Search for the cell housing the specified text and yield its [X, Y] center coordinate. 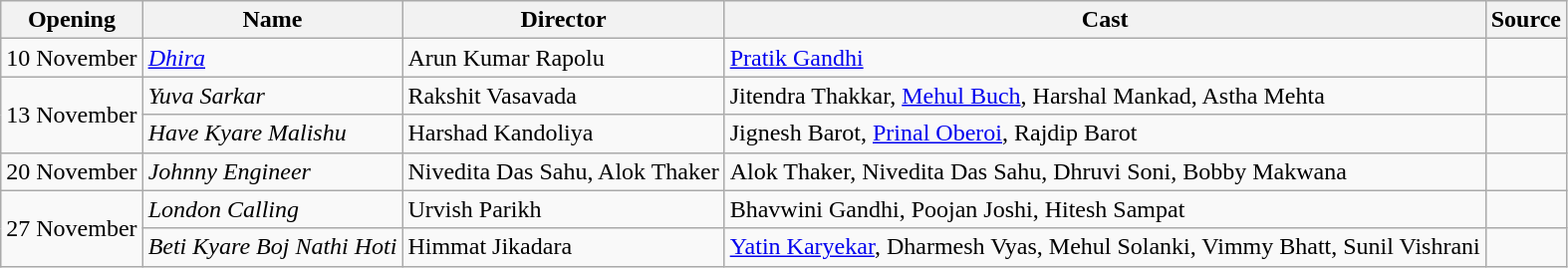
Urvish Parikh [564, 209]
Rakshit Vasavada [564, 96]
Cast [1105, 20]
Beti Kyare Boj Nathi Hoti [273, 247]
Arun Kumar Rapolu [564, 58]
Have Kyare Malishu [273, 134]
Dhira [273, 58]
Jignesh Barot, Prinal Oberoi, Rajdip Barot [1105, 134]
Bhavwini Gandhi, Poojan Joshi, Hitesh Sampat [1105, 209]
Himmat Jikadara [564, 247]
Johnny Engineer [273, 171]
Name [273, 20]
Yuva Sarkar [273, 96]
27 November [72, 228]
20 November [72, 171]
10 November [72, 58]
Jitendra Thakkar, Mehul Buch, Harshal Mankad, Astha Mehta [1105, 96]
Nivedita Das Sahu, Alok Thaker [564, 171]
Opening [72, 20]
Yatin Karyekar, Dharmesh Vyas, Mehul Solanki, Vimmy Bhatt, Sunil Vishrani [1105, 247]
Pratik Gandhi [1105, 58]
Harshad Kandoliya [564, 134]
13 November [72, 115]
Director [564, 20]
Alok Thaker, Nivedita Das Sahu, Dhruvi Soni, Bobby Makwana [1105, 171]
London Calling [273, 209]
Source [1526, 20]
